Extract the [x, y] coordinate from the center of the cell holding the provided text.  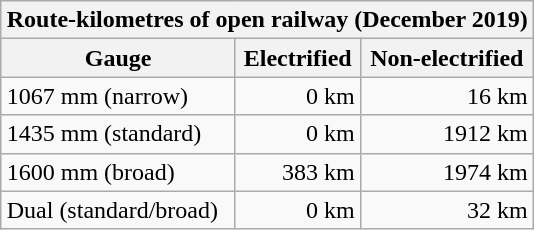
1435 mm (standard) [118, 134]
Gauge [118, 58]
32 km [446, 210]
16 km [446, 96]
Electrified [298, 58]
383 km [298, 172]
Route-kilometres of open railway (December 2019) [267, 20]
Non-electrified [446, 58]
1067 mm (narrow) [118, 96]
1974 km [446, 172]
Dual (standard/broad) [118, 210]
1600 mm (broad) [118, 172]
1912 km [446, 134]
